Capture the cell that displays the provided text and extract its (x, y) central coordinate. 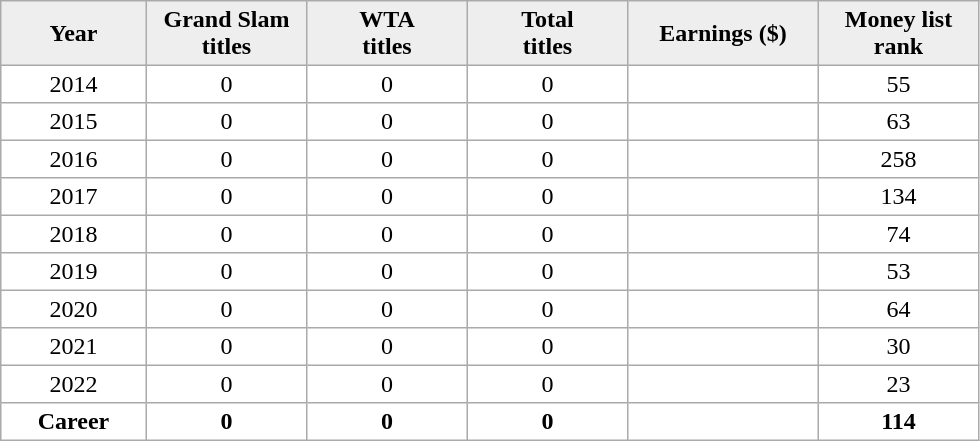
Money list rank (898, 33)
WTA titles (387, 33)
Career (74, 422)
Year (74, 33)
258 (898, 159)
Earnings ($) (723, 33)
2021 (74, 347)
Grand Slam titles (226, 33)
74 (898, 234)
114 (898, 422)
Total titles (547, 33)
23 (898, 384)
2014 (74, 84)
2015 (74, 122)
53 (898, 272)
2022 (74, 384)
64 (898, 309)
2019 (74, 272)
2016 (74, 159)
63 (898, 122)
55 (898, 84)
30 (898, 347)
2020 (74, 309)
2018 (74, 234)
2017 (74, 197)
134 (898, 197)
